Provide the [x, y] coordinate of the cell's center where the given text is located.  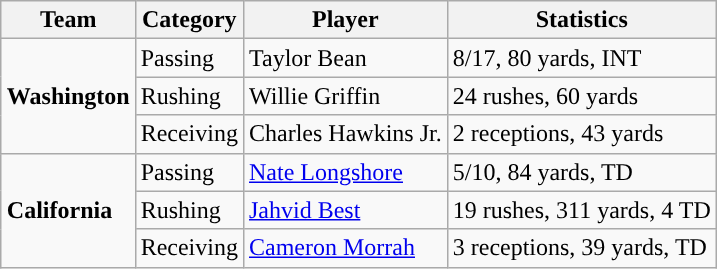
Cameron Morrah [345, 248]
Player [345, 20]
Jahvid Best [345, 210]
24 rushes, 60 yards [582, 96]
Taylor Bean [345, 58]
8/17, 80 yards, INT [582, 58]
Category [189, 20]
Statistics [582, 20]
Washington [68, 96]
Willie Griffin [345, 96]
19 rushes, 311 yards, 4 TD [582, 210]
Nate Longshore [345, 172]
5/10, 84 yards, TD [582, 172]
California [68, 210]
Team [68, 20]
Charles Hawkins Jr. [345, 134]
2 receptions, 43 yards [582, 134]
3 receptions, 39 yards, TD [582, 248]
